Search for the cell housing the specified text and yield its [X, Y] center coordinate. 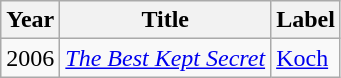
Label [306, 20]
Year [30, 20]
2006 [30, 58]
The Best Kept Secret [166, 58]
Koch [306, 58]
Title [166, 20]
